Capture the cell that displays the provided text and extract its (x, y) central coordinate. 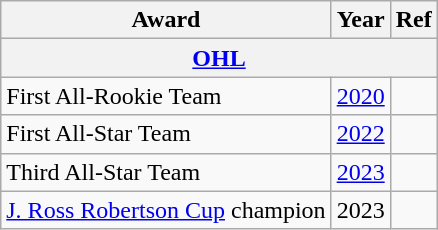
Ref (414, 20)
Award (166, 20)
Year (360, 20)
2020 (360, 96)
OHL (219, 58)
2022 (360, 134)
First All-Star Team (166, 134)
J. Ross Robertson Cup champion (166, 210)
First All-Rookie Team (166, 96)
Third All-Star Team (166, 172)
